Scan for the cell matching the given text and deliver its [X, Y] coordinate at center. 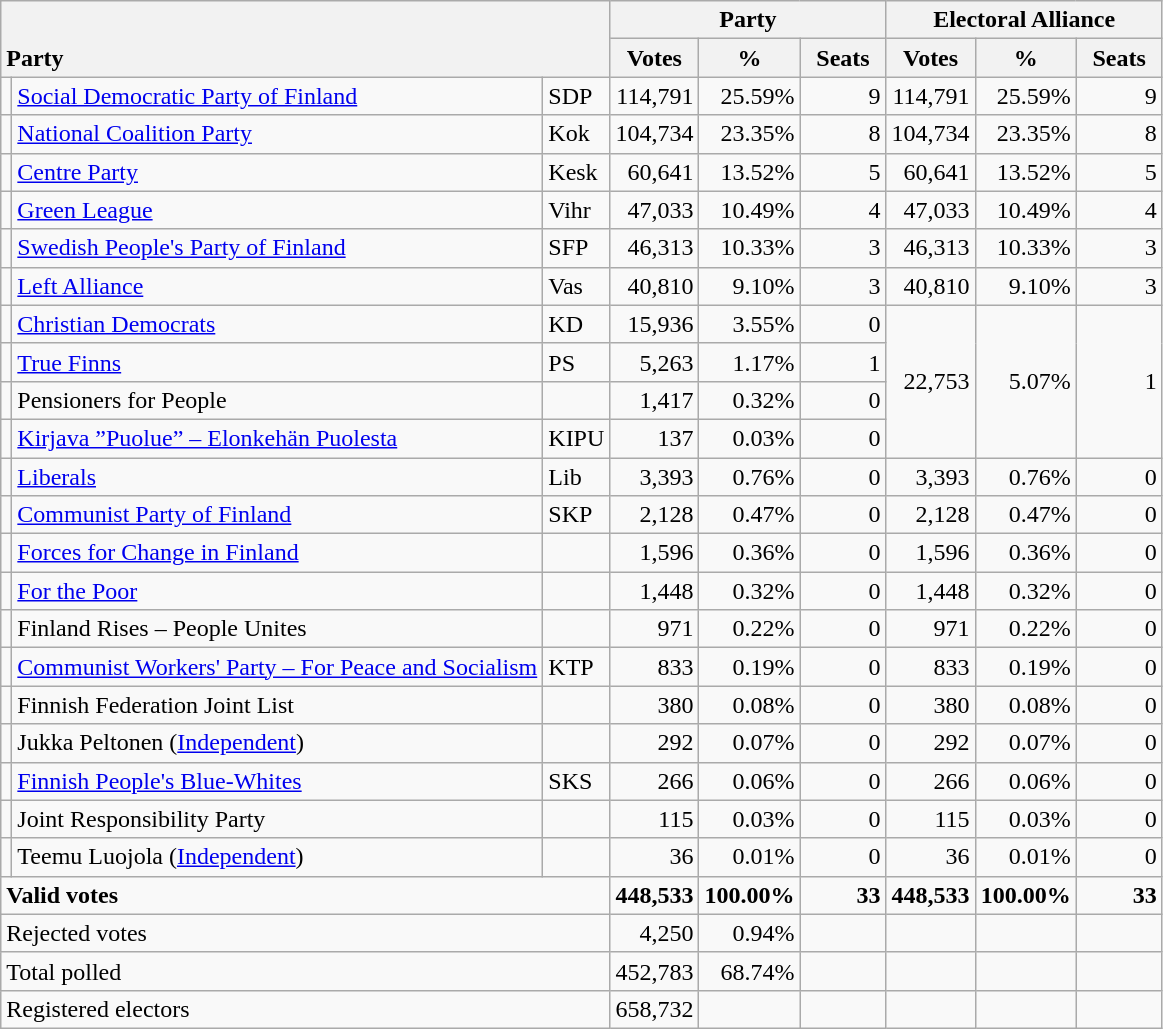
658,732 [654, 1009]
Liberals [278, 477]
Green League [278, 210]
15,936 [654, 324]
Centre Party [278, 172]
5.07% [1026, 381]
Valid votes [306, 895]
Registered electors [306, 1009]
5,263 [654, 362]
137 [654, 438]
Lib [576, 477]
Kesk [576, 172]
Pensioners for People [278, 400]
SKP [576, 515]
Electoral Alliance [1024, 20]
For the Poor [278, 591]
Rejected votes [306, 933]
Finnish People's Blue-Whites [278, 781]
Christian Democrats [278, 324]
Forces for Change in Finland [278, 553]
68.74% [750, 971]
Social Democratic Party of Finland [278, 96]
Total polled [306, 971]
KD [576, 324]
SKS [576, 781]
PS [576, 362]
1,417 [654, 400]
Teemu Luojola (Independent) [278, 857]
KTP [576, 667]
Jukka Peltonen (Independent) [278, 743]
SDP [576, 96]
Communist Workers' Party – For Peace and Socialism [278, 667]
Finnish Federation Joint List [278, 705]
Communist Party of Finland [278, 515]
Kok [576, 134]
4,250 [654, 933]
KIPU [576, 438]
22,753 [930, 381]
Finland Rises – People Unites [278, 629]
SFP [576, 248]
Vas [576, 286]
3.55% [750, 324]
Joint Responsibility Party [278, 819]
Kirjava ”Puolue” – Elonkehän Puolesta [278, 438]
True Finns [278, 362]
Vihr [576, 210]
452,783 [654, 971]
National Coalition Party [278, 134]
Left Alliance [278, 286]
Swedish People's Party of Finland [278, 248]
0.94% [750, 933]
1.17% [750, 362]
